Detect which cell encompasses the target text, then output its [X, Y] center coordinate. 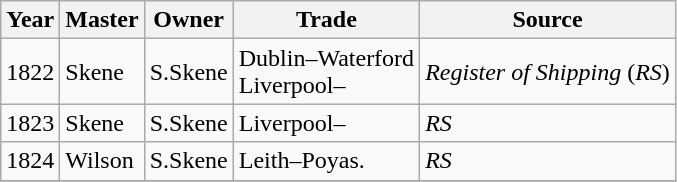
Year [30, 20]
1822 [30, 72]
Trade [326, 20]
1824 [30, 161]
Source [548, 20]
Dublin–WaterfordLiverpool– [326, 72]
1823 [30, 123]
Register of Shipping (RS) [548, 72]
Owner [188, 20]
Master [102, 20]
Liverpool– [326, 123]
Wilson [102, 161]
Leith–Poyas. [326, 161]
